Determine the (X, Y) coordinate at the center of the cell enclosing the given text.  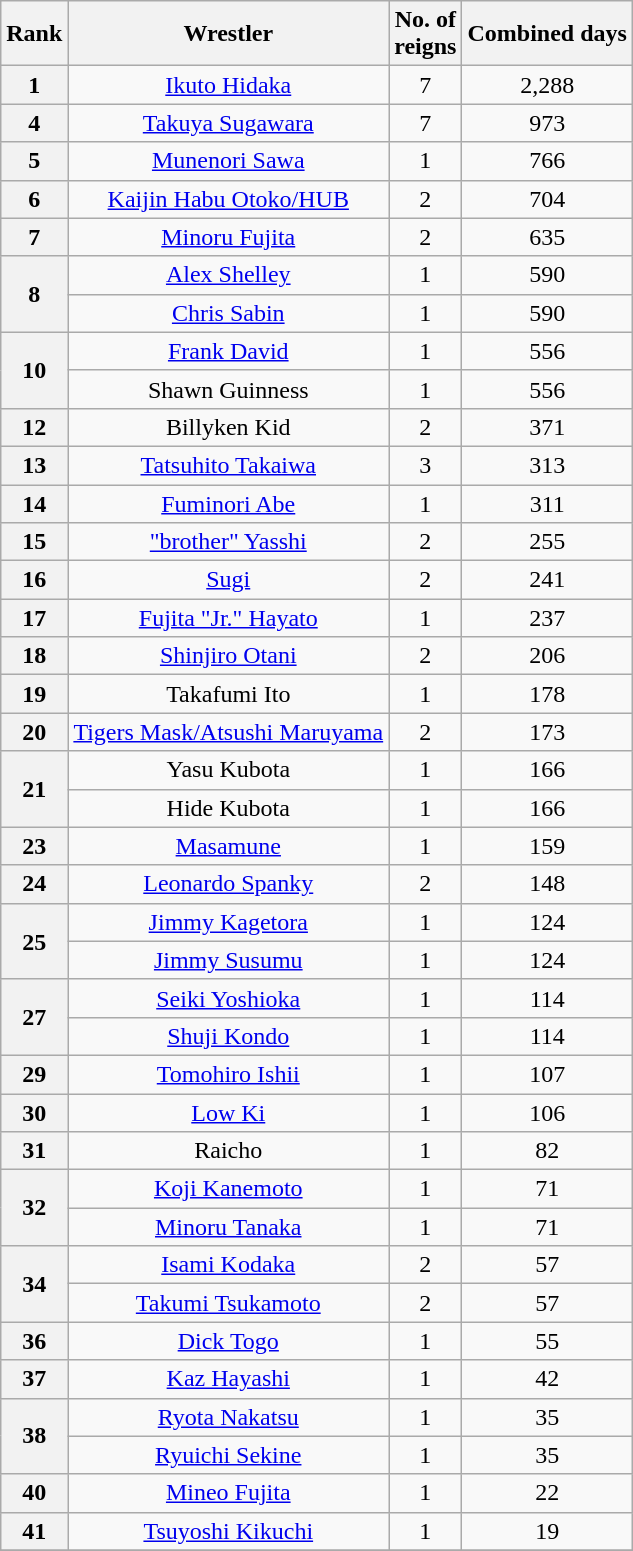
973 (547, 123)
29 (34, 1074)
Billyken Kid (228, 427)
13 (34, 465)
Frank David (228, 351)
106 (547, 1113)
Fuminori Abe (228, 503)
371 (547, 427)
30 (34, 1113)
Seiki Yoshioka (228, 998)
Masamune (228, 846)
Rank (34, 34)
2,288 (547, 85)
Shuji Kondo (228, 1036)
Hide Kubota (228, 808)
Koji Kanemoto (228, 1189)
16 (34, 580)
21 (34, 789)
31 (34, 1151)
Ikuto Hidaka (228, 85)
18 (34, 656)
Shinjiro Otani (228, 656)
27 (34, 1017)
14 (34, 503)
"brother" Yasshi (228, 542)
10 (34, 370)
Jimmy Susumu (228, 960)
178 (547, 694)
Chris Sabin (228, 313)
Yasu Kubota (228, 770)
17 (34, 618)
38 (34, 1436)
313 (547, 465)
36 (34, 1341)
Dick Togo (228, 1341)
Raicho (228, 1151)
Sugi (228, 580)
Shawn Guinness (228, 389)
15 (34, 542)
635 (547, 237)
3 (426, 465)
25 (34, 941)
Low Ki (228, 1113)
Jimmy Kagetora (228, 922)
311 (547, 503)
32 (34, 1208)
55 (547, 1341)
Takumi Tsukamoto (228, 1303)
766 (547, 161)
Minoru Fujita (228, 237)
22 (547, 1493)
4 (34, 123)
Combined days (547, 34)
Kaijin Habu Otoko/HUB (228, 199)
41 (34, 1531)
No. ofreigns (426, 34)
Leonardo Spanky (228, 884)
Munenori Sawa (228, 161)
237 (547, 618)
23 (34, 846)
34 (34, 1284)
173 (547, 732)
Isami Kodaka (228, 1265)
24 (34, 884)
6 (34, 199)
107 (547, 1074)
Fujita "Jr." Hayato (228, 618)
159 (547, 846)
Mineo Fujita (228, 1493)
148 (547, 884)
42 (547, 1379)
Ryuichi Sekine (228, 1455)
Tomohiro Ishii (228, 1074)
40 (34, 1493)
Ryota Nakatsu (228, 1417)
206 (547, 656)
Tsuyoshi Kikuchi (228, 1531)
Kaz Hayashi (228, 1379)
20 (34, 732)
82 (547, 1151)
Tigers Mask/Atsushi Maruyama (228, 732)
Takafumi Ito (228, 694)
37 (34, 1379)
Minoru Tanaka (228, 1227)
8 (34, 294)
Takuya Sugawara (228, 123)
5 (34, 161)
Tatsuhito Takaiwa (228, 465)
12 (34, 427)
Wrestler (228, 34)
241 (547, 580)
704 (547, 199)
255 (547, 542)
Alex Shelley (228, 275)
